Return (X, Y) of the center of cell containing provided text 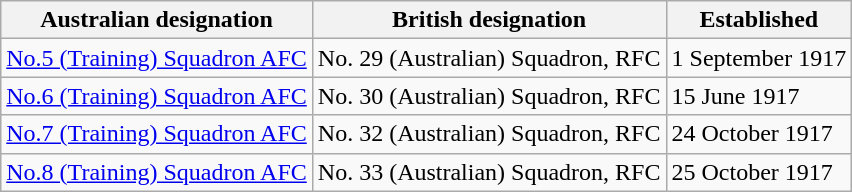
No.5 (Training) Squadron AFC (157, 58)
No. 29 (Australian) Squadron, RFC (489, 58)
No. 32 (Australian) Squadron, RFC (489, 134)
No. 33 (Australian) Squadron, RFC (489, 172)
25 October 1917 (759, 172)
No.8 (Training) Squadron AFC (157, 172)
No.6 (Training) Squadron AFC (157, 96)
24 October 1917 (759, 134)
15 June 1917 (759, 96)
Australian designation (157, 20)
No. 30 (Australian) Squadron, RFC (489, 96)
Established (759, 20)
British designation (489, 20)
1 September 1917 (759, 58)
No.7 (Training) Squadron AFC (157, 134)
